Detect which cell encompasses the target text, then output its [X, Y] center coordinate. 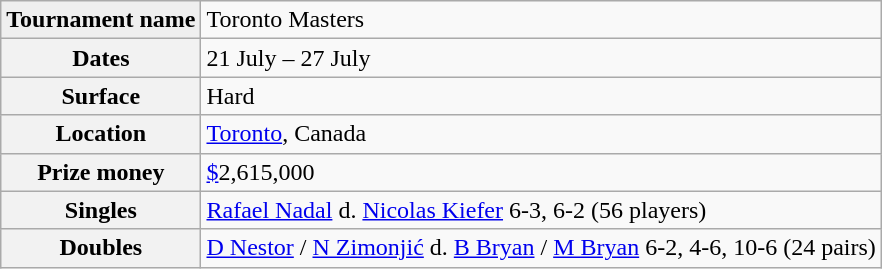
Tournament name [101, 20]
Toronto, Canada [541, 134]
Hard [541, 96]
Dates [101, 58]
Rafael Nadal d. Nicolas Kiefer 6-3, 6-2 (56 players) [541, 210]
Surface [101, 96]
21 July – 27 July [541, 58]
Location [101, 134]
D Nestor / N Zimonjić d. B Bryan / M Bryan 6-2, 4-6, 10-6 (24 pairs) [541, 248]
$2,615,000 [541, 172]
Prize money [101, 172]
Toronto Masters [541, 20]
Doubles [101, 248]
Singles [101, 210]
